Provide the [x, y] coordinate of the cell's center where the given text is located.  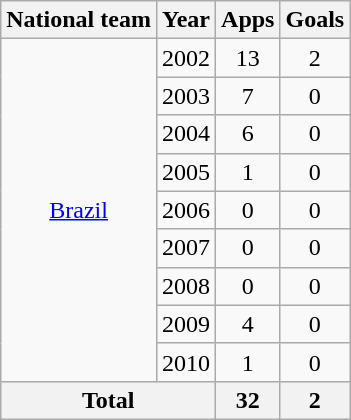
Brazil [79, 210]
Goals [315, 20]
7 [248, 96]
Year [186, 20]
2002 [186, 58]
2009 [186, 324]
2004 [186, 134]
2005 [186, 172]
Apps [248, 20]
National team [79, 20]
13 [248, 58]
4 [248, 324]
2008 [186, 286]
6 [248, 134]
32 [248, 400]
2003 [186, 96]
2010 [186, 362]
Total [108, 400]
2007 [186, 248]
2006 [186, 210]
